Determine the (x, y) coordinate at the center of the cell enclosing the given text.  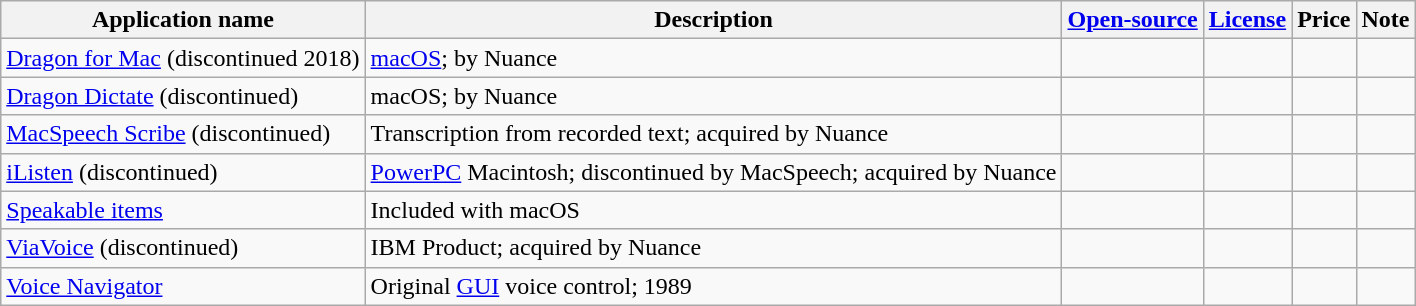
Application name (183, 20)
Voice Navigator (183, 286)
Included with macOS (714, 210)
Speakable items (183, 210)
Price (1324, 20)
Description (714, 20)
PowerPC Macintosh; discontinued by MacSpeech; acquired by Nuance (714, 172)
Transcription from recorded text; acquired by Nuance (714, 134)
ViaVoice (discontinued) (183, 248)
Open-source (1132, 20)
Note (1386, 20)
iListen (discontinued) (183, 172)
IBM Product; acquired by Nuance (714, 248)
Dragon for Mac (discontinued 2018) (183, 58)
MacSpeech Scribe (discontinued) (183, 134)
Original GUI voice control; 1989 (714, 286)
License (1247, 20)
Dragon Dictate (discontinued) (183, 96)
